Provide the [X, Y] coordinate of the cell's center where the given text is located.  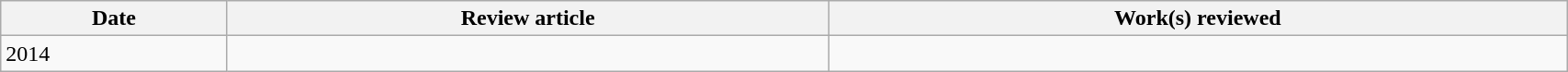
Review article [527, 18]
Date [114, 18]
Work(s) reviewed [1198, 18]
2014 [114, 54]
